Capture the cell that displays the provided text and extract its (X, Y) central coordinate. 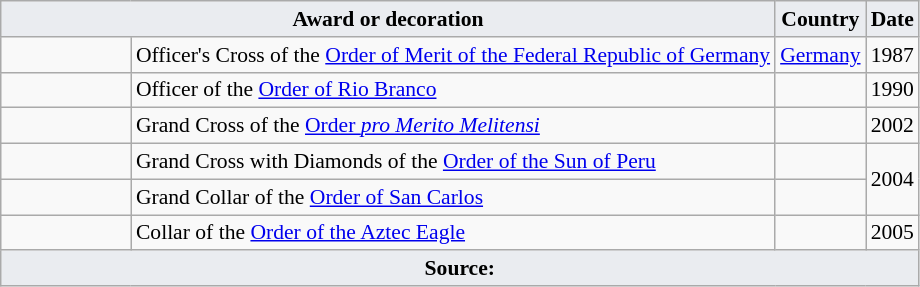
1987 (892, 55)
Officer of the Order of Rio Branco (453, 90)
Country (820, 19)
Source: (460, 269)
2004 (892, 180)
1990 (892, 90)
Award or decoration (388, 19)
Collar of the Order of the Aztec Eagle (453, 233)
Grand Cross of the Order pro Merito Melitensi (453, 126)
2002 (892, 126)
Date (892, 19)
2005 (892, 233)
Grand Collar of the Order of San Carlos (453, 197)
Germany (820, 55)
Grand Cross with Diamonds of the Order of the Sun of Peru (453, 162)
Officer's Cross of the Order of Merit of the Federal Republic of Germany (453, 55)
